Provide the [X, Y] coordinate of the cell's center where the given text is located.  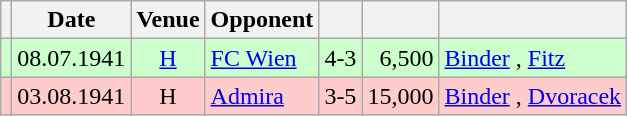
Binder , Fitz [533, 58]
15,000 [400, 96]
Opponent [262, 20]
Venue [168, 20]
FC Wien [262, 58]
Binder , Dvoracek [533, 96]
4-3 [340, 58]
Date [72, 20]
08.07.1941 [72, 58]
6,500 [400, 58]
Admira [262, 96]
3-5 [340, 96]
03.08.1941 [72, 96]
